Search for the cell housing the specified text and yield its (x, y) center coordinate. 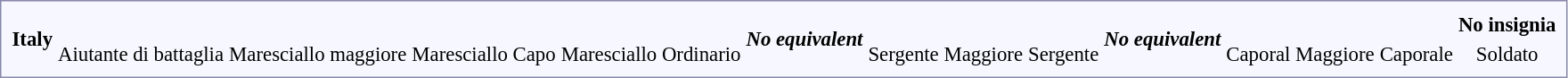
No insignia (1507, 24)
Maresciallo Ordinario (650, 54)
Sergente (1063, 54)
Maresciallo maggiore (318, 54)
Soldato (1507, 54)
Maresciallo Capo (484, 54)
Aiutante di battaglia (141, 54)
Italy (32, 39)
Caporale (1417, 54)
Sergente Maggiore (946, 54)
Caporal Maggiore (1301, 54)
